For the text-containing cell, return its midpoint in (x, y) coordinate format. 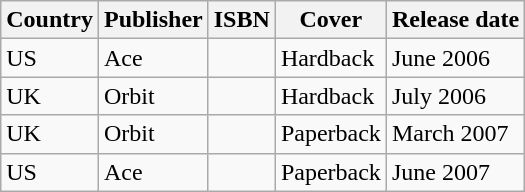
Publisher (153, 20)
June 2006 (455, 58)
ISBN (242, 20)
March 2007 (455, 134)
Release date (455, 20)
July 2006 (455, 96)
June 2007 (455, 172)
Cover (330, 20)
Country (50, 20)
